For the text-containing cell, return its midpoint in (X, Y) coordinate format. 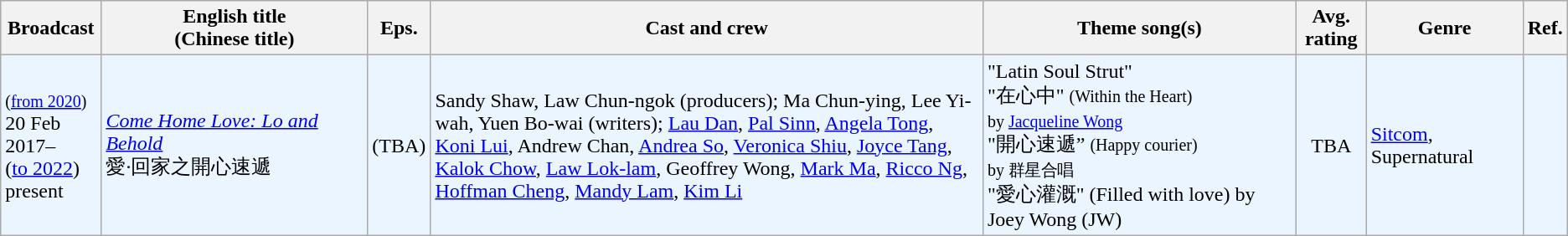
Genre (1444, 28)
English title (Chinese title) (235, 28)
Sitcom, Supernatural (1444, 146)
Ref. (1545, 28)
Come Home Love: Lo and Behold 愛·回家之開心速遞 (235, 146)
Theme song(s) (1139, 28)
(from 2020) 20 Feb 2017–(to 2022)present (51, 146)
TBA (1331, 146)
Avg. rating (1331, 28)
(TBA) (399, 146)
Eps. (399, 28)
"Latin Soul Strut""在心中" (Within the Heart)by Jacqueline Wong "開心速遞” (Happy courier) by 群星合唱 "愛心灌溉" (Filled with love) by Joey Wong (JW) (1139, 146)
Cast and crew (707, 28)
Broadcast (51, 28)
